Return (x, y) of the center of cell containing provided text 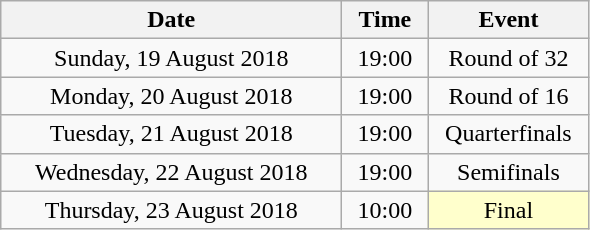
Date (172, 20)
Tuesday, 21 August 2018 (172, 134)
Wednesday, 22 August 2018 (172, 172)
Time (385, 20)
Event (508, 20)
Quarterfinals (508, 134)
Sunday, 19 August 2018 (172, 58)
Round of 16 (508, 96)
10:00 (385, 210)
Thursday, 23 August 2018 (172, 210)
Monday, 20 August 2018 (172, 96)
Semifinals (508, 172)
Final (508, 210)
Round of 32 (508, 58)
